Extract the (x, y) coordinate from the center of the cell holding the provided text.  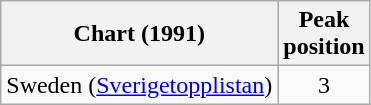
Chart (1991) (140, 34)
3 (324, 85)
Sweden (Sverigetopplistan) (140, 85)
Peakposition (324, 34)
